Return (x, y) of the center of cell containing provided text 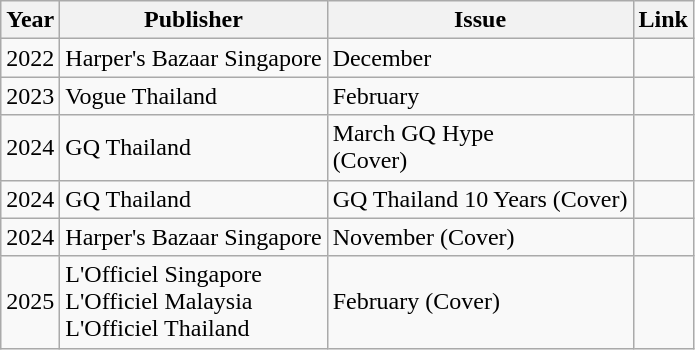
Vogue Thailand (194, 96)
December (480, 58)
Issue (480, 20)
March GQ Hype(Cover) (480, 148)
Year (30, 20)
February (480, 96)
November (Cover) (480, 237)
2023 (30, 96)
Publisher (194, 20)
February (Cover) (480, 302)
2022 (30, 58)
GQ Thailand 10 Years (Cover) (480, 199)
L'Officiel SingaporeL'Officiel MalaysiaL'Officiel Thailand (194, 302)
Link (663, 20)
2025 (30, 302)
